Search for the cell housing the specified text and yield its [X, Y] center coordinate. 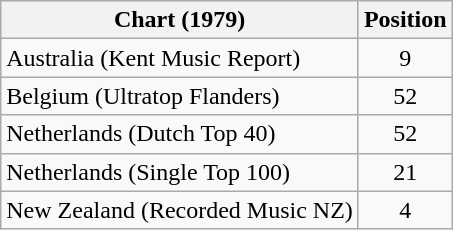
Position [405, 20]
9 [405, 58]
Australia (Kent Music Report) [180, 58]
21 [405, 172]
Belgium (Ultratop Flanders) [180, 96]
New Zealand (Recorded Music NZ) [180, 210]
Netherlands (Dutch Top 40) [180, 134]
4 [405, 210]
Netherlands (Single Top 100) [180, 172]
Chart (1979) [180, 20]
